Find where the given text appears and provide that cell's center as (x, y) coordinate. 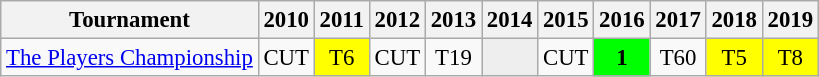
2016 (622, 20)
2018 (734, 20)
T19 (453, 58)
2019 (790, 20)
2014 (510, 20)
The Players Championship (130, 58)
T60 (678, 58)
2017 (678, 20)
2010 (286, 20)
2013 (453, 20)
Tournament (130, 20)
1 (622, 58)
T6 (342, 58)
T5 (734, 58)
2015 (566, 20)
T8 (790, 58)
2011 (342, 20)
2012 (397, 20)
